Scan for the cell matching the given text and deliver its (X, Y) coordinate at center. 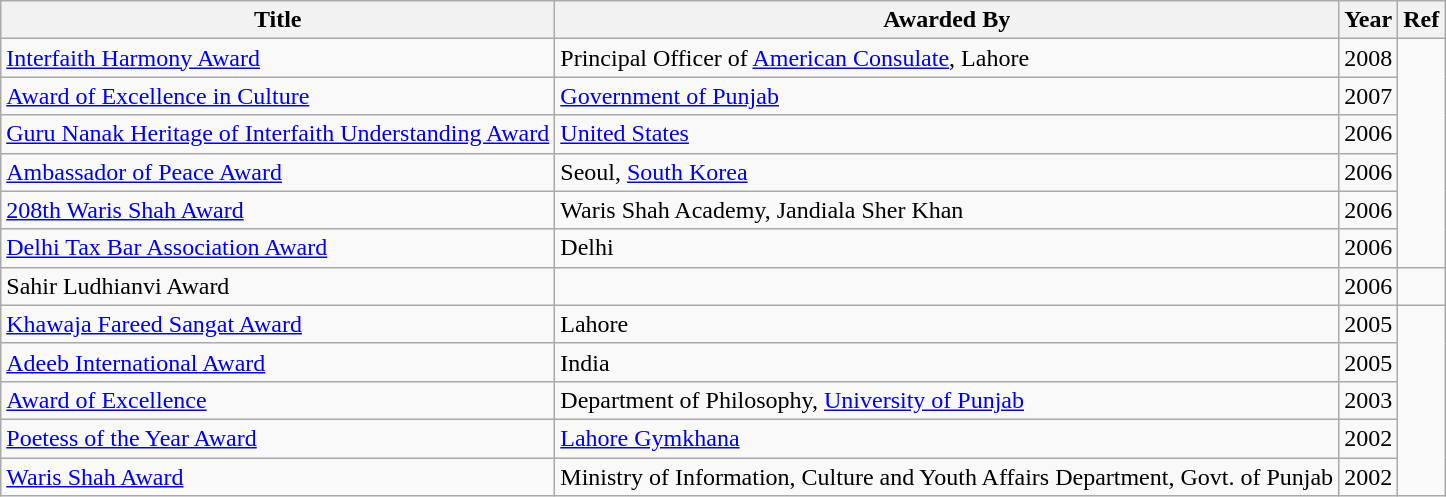
Waris Shah Academy, Jandiala Sher Khan (947, 210)
Delhi (947, 248)
Ambassador of Peace Award (278, 172)
Title (278, 20)
Waris Shah Award (278, 477)
Delhi Tax Bar Association Award (278, 248)
Ministry of Information, Culture and Youth Affairs Department, Govt. of Punjab (947, 477)
United States (947, 134)
Guru Nanak Heritage of Interfaith Understanding Award (278, 134)
Khawaja Fareed Sangat Award (278, 324)
India (947, 362)
2008 (1368, 58)
Government of Punjab (947, 96)
208th Waris Shah Award (278, 210)
Seoul, South Korea (947, 172)
Lahore (947, 324)
Adeeb International Award (278, 362)
Principal Officer of American Consulate, Lahore (947, 58)
Award of Excellence in Culture (278, 96)
Ref (1422, 20)
Department of Philosophy, University of Punjab (947, 400)
Interfaith Harmony Award (278, 58)
Awarded By (947, 20)
2007 (1368, 96)
Year (1368, 20)
Lahore Gymkhana (947, 438)
Sahir Ludhianvi Award (278, 286)
2003 (1368, 400)
Award of Excellence (278, 400)
Poetess of the Year Award (278, 438)
